Provide the [x, y] coordinate of the cell's center where the given text is located.  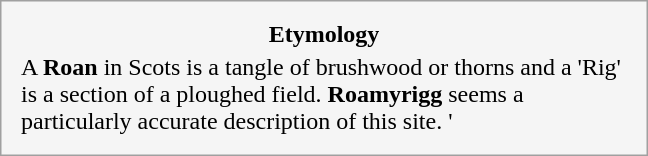
Etymology [324, 35]
